Provide the (x, y) coordinate of the cell's center where the given text is located.  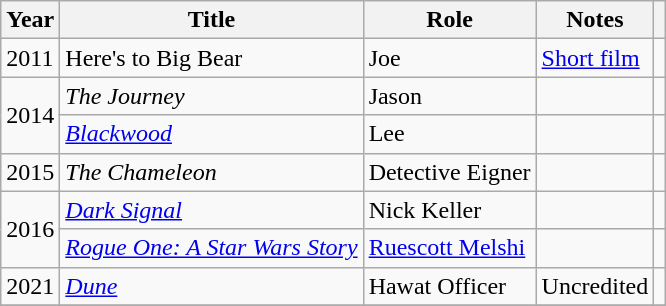
2021 (30, 286)
Hawat Officer (450, 286)
Year (30, 20)
The Chameleon (212, 172)
Here's to Big Bear (212, 58)
Joe (450, 58)
The Journey (212, 96)
Uncredited (595, 286)
Notes (595, 20)
Nick Keller (450, 210)
Short film (595, 58)
Ruescott Melshi (450, 248)
Dune (212, 286)
2016 (30, 229)
2011 (30, 58)
Jason (450, 96)
Blackwood (212, 134)
Role (450, 20)
Title (212, 20)
Lee (450, 134)
Detective Eigner (450, 172)
Dark Signal (212, 210)
Rogue One: A Star Wars Story (212, 248)
2014 (30, 115)
2015 (30, 172)
